Detect which cell encompasses the target text, then output its (X, Y) center coordinate. 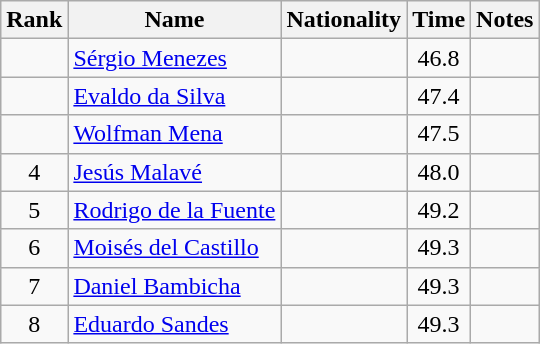
47.5 (439, 134)
Sérgio Menezes (174, 58)
Evaldo da Silva (174, 96)
Notes (505, 20)
6 (34, 248)
Daniel Bambicha (174, 286)
5 (34, 210)
48.0 (439, 172)
8 (34, 324)
47.4 (439, 96)
Moisés del Castillo (174, 248)
Time (439, 20)
49.2 (439, 210)
7 (34, 286)
Rank (34, 20)
4 (34, 172)
Rodrigo de la Fuente (174, 210)
Wolfman Mena (174, 134)
Nationality (344, 20)
Name (174, 20)
Jesús Malavé (174, 172)
Eduardo Sandes (174, 324)
46.8 (439, 58)
